Identify which cell holds the provided text, then report its (X, Y) central coordinate. 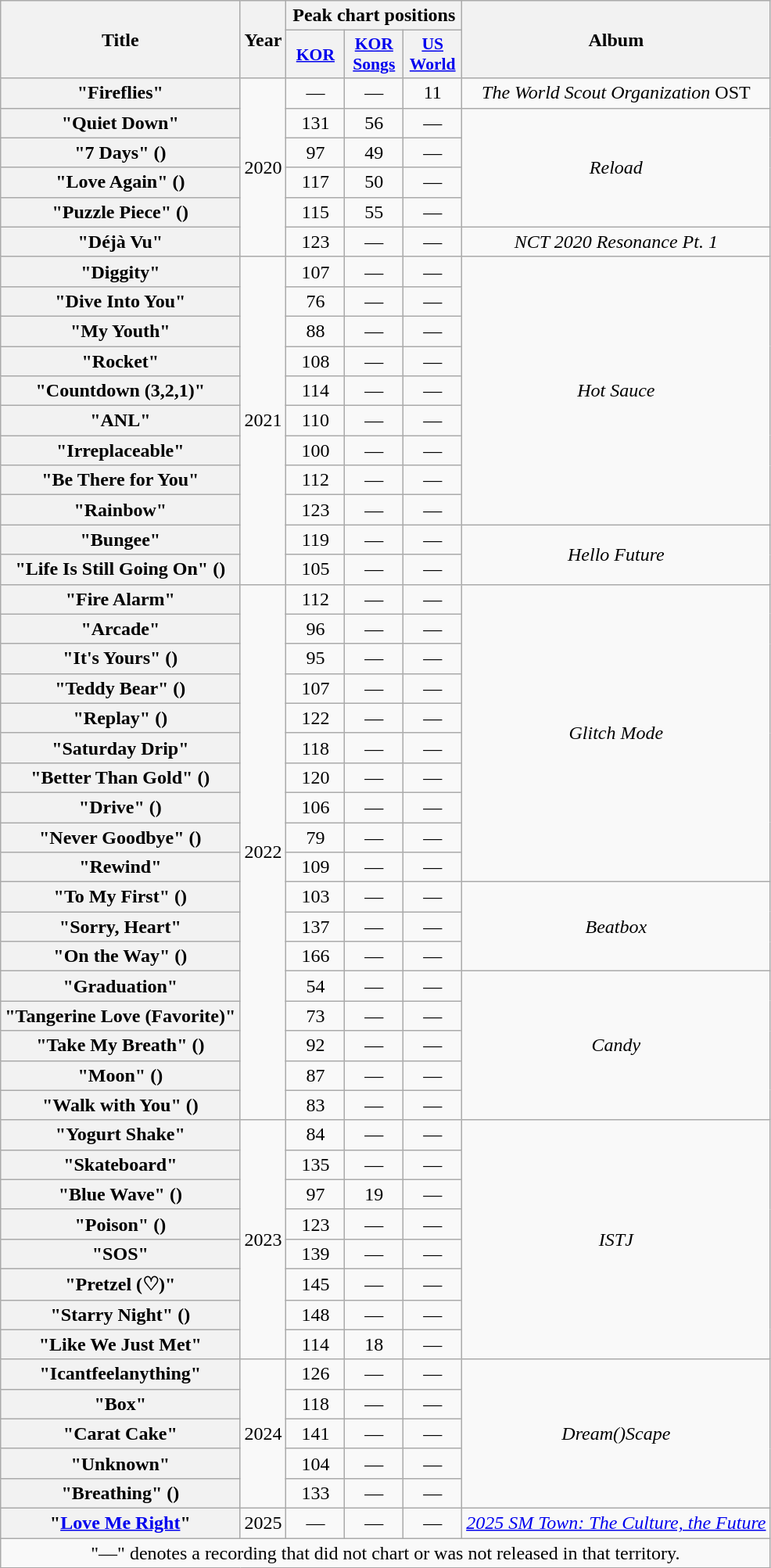
96 (316, 629)
"7 Days" () (120, 152)
"Pretzel (♡)" (120, 1284)
2023 (263, 1240)
"—" denotes a recording that did not chart or was not released in that territory. (385, 1552)
"Blue Wave" () (120, 1194)
"Sorry, Heart" (120, 927)
54 (316, 986)
"Box" (120, 1404)
Hot Sauce (616, 391)
Title (120, 39)
131 (316, 123)
"Replay" () (120, 718)
19 (374, 1194)
"Rewind" (120, 867)
"Yogurt Shake" (120, 1135)
"Arcade" (120, 629)
73 (316, 1016)
Album (616, 39)
"Breathing" () (120, 1493)
"Be There for You" (120, 480)
106 (316, 807)
119 (316, 540)
50 (374, 182)
145 (316, 1284)
"Déjà Vu" (120, 242)
"To My First" () (120, 897)
100 (316, 450)
2021 (263, 421)
"Love Again" () (120, 182)
Year (263, 39)
"Moon" () (120, 1075)
Glitch Mode (616, 734)
"It's Yours" () (120, 658)
2020 (263, 167)
"Carat Cake" (120, 1433)
"SOS" (120, 1254)
79 (316, 838)
KOR (316, 55)
"Graduation" (120, 986)
139 (316, 1254)
56 (374, 123)
"ANL" (120, 421)
Dream()Scape (616, 1433)
104 (316, 1463)
Candy (616, 1046)
141 (316, 1433)
Beatbox (616, 927)
87 (316, 1075)
"Bungee" (120, 540)
"Starry Night" () (120, 1315)
137 (316, 927)
"Irreplaceable" (120, 450)
"Take My Breath" () (120, 1046)
103 (316, 897)
"Countdown (3,2,1)" (120, 391)
122 (316, 718)
76 (316, 301)
"Walk with You" () (120, 1105)
"Better Than Gold" () (120, 777)
The World Scout Organization OST (616, 93)
92 (316, 1046)
95 (316, 658)
84 (316, 1135)
"Rocket" (120, 361)
"On the Way" () (120, 956)
115 (316, 212)
108 (316, 361)
"Poison" () (120, 1224)
USWorld (433, 55)
117 (316, 182)
88 (316, 331)
"Fire Alarm" (120, 599)
ISTJ (616, 1240)
2024 (263, 1433)
"Unknown" (120, 1463)
"Rainbow" (120, 510)
"Fireflies" (120, 93)
"My Youth" (120, 331)
2022 (263, 852)
166 (316, 956)
Hello Future (616, 554)
135 (316, 1164)
"Drive" () (120, 807)
133 (316, 1493)
49 (374, 152)
"Tangerine Love (Favorite)" (120, 1016)
2025 SM Town: The Culture, the Future (616, 1523)
"Puzzle Piece" () (120, 212)
2025 (263, 1523)
"Dive Into You" (120, 301)
109 (316, 867)
"Quiet Down" (120, 123)
126 (316, 1374)
Peak chart positions (374, 16)
18 (374, 1344)
"Love Me Right" (120, 1523)
110 (316, 421)
Reload (616, 167)
83 (316, 1105)
11 (433, 93)
"Never Goodbye" () (120, 838)
105 (316, 569)
"Icantfeelanything" (120, 1374)
120 (316, 777)
"Teddy Bear" () (120, 688)
"Saturday Drip" (120, 748)
"Diggity" (120, 271)
148 (316, 1315)
"Skateboard" (120, 1164)
NCT 2020 Resonance Pt. 1 (616, 242)
KORSongs (374, 55)
55 (374, 212)
"Like We Just Met" (120, 1344)
"Life Is Still Going On" () (120, 569)
